Find where the given text appears and provide that cell's center as (X, Y) coordinate. 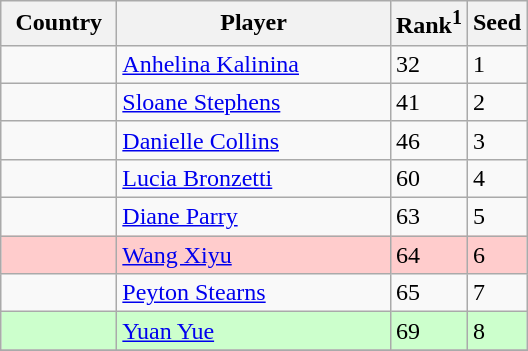
3 (496, 140)
5 (496, 217)
41 (428, 102)
Country (59, 24)
Sloane Stephens (254, 102)
6 (496, 255)
1 (496, 64)
Rank1 (428, 24)
Anhelina Kalinina (254, 64)
Player (254, 24)
Diane Parry (254, 217)
64 (428, 255)
46 (428, 140)
Lucia Bronzetti (254, 178)
2 (496, 102)
7 (496, 293)
60 (428, 178)
Yuan Yue (254, 331)
32 (428, 64)
Peyton Stearns (254, 293)
Seed (496, 24)
69 (428, 331)
Danielle Collins (254, 140)
65 (428, 293)
8 (496, 331)
4 (496, 178)
Wang Xiyu (254, 255)
63 (428, 217)
